Find where the given text appears and provide that cell's center as [X, Y] coordinate. 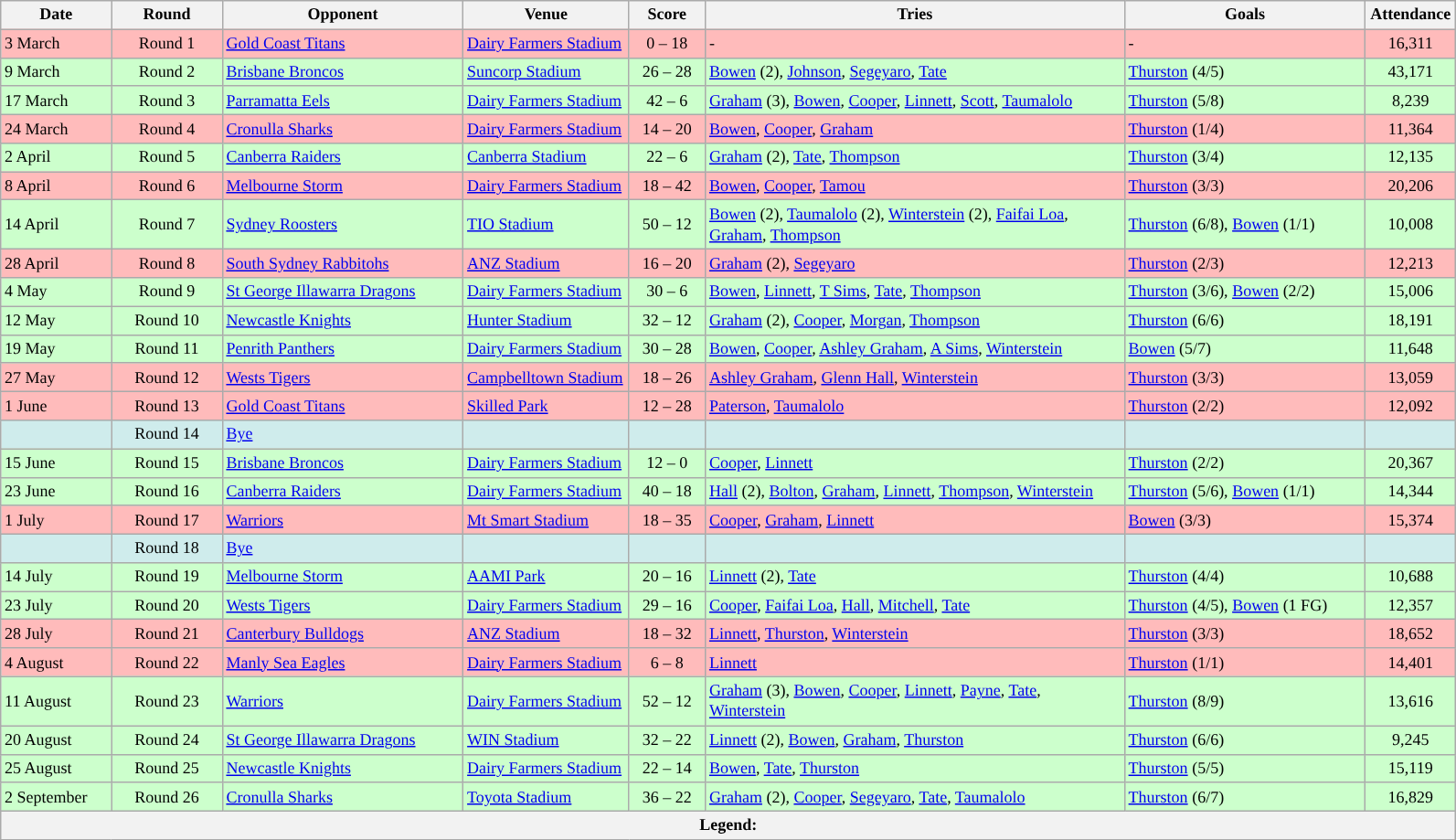
12 – 0 [667, 463]
40 – 18 [667, 492]
Venue [547, 15]
16,829 [1411, 797]
Opponent [343, 15]
WIN Stadium [547, 740]
Thurston (5/8) [1245, 101]
Goals [1245, 15]
Round 2 [166, 71]
Round 14 [166, 435]
Thurston (8/9) [1245, 701]
28 July [57, 634]
Skilled Park [547, 406]
10,688 [1411, 578]
Round 22 [166, 662]
Suncorp Stadium [547, 71]
2 April [57, 157]
24 March [57, 128]
14,344 [1411, 492]
Cooper, Faifai Loa, Hall, Mitchell, Tate [916, 605]
0 – 18 [667, 44]
Thurston (6/8), Bowen (1/1) [1245, 225]
14 – 20 [667, 128]
South Sydney Rabbitohs [343, 263]
32 – 22 [667, 740]
Bowen (2), Taumalolo (2), Winterstein (2), Faifai Loa, Graham, Thompson [916, 225]
Bowen (3/3) [1245, 519]
Tries [916, 15]
26 – 28 [667, 71]
Round 25 [166, 768]
Round 9 [166, 292]
1 June [57, 406]
Graham (3), Bowen, Cooper, Linnett, Payne, Tate, Winterstein [916, 701]
Graham (2), Segeyaro [916, 263]
Round 18 [166, 548]
Hunter Stadium [547, 320]
Round [166, 15]
Thurston (4/4) [1245, 578]
3 March [57, 44]
Graham (2), Tate, Thompson [916, 157]
18 – 26 [667, 377]
Cooper, Linnett [916, 463]
12,357 [1411, 605]
Round 24 [166, 740]
12,092 [1411, 406]
52 – 12 [667, 701]
Linnett [916, 662]
Canberra Stadium [547, 157]
Manly Sea Eagles [343, 662]
14,401 [1411, 662]
Round 16 [166, 492]
Bowen (2), Johnson, Segeyaro, Tate [916, 71]
Thurston (5/5) [1245, 768]
Sydney Roosters [343, 225]
18 – 35 [667, 519]
Canterbury Bulldogs [343, 634]
Linnett (2), Bowen, Graham, Thurston [916, 740]
9,245 [1411, 740]
Hall (2), Bolton, Graham, Linnett, Thompson, Winterstein [916, 492]
8 April [57, 186]
Round 21 [166, 634]
Graham (3), Bowen, Cooper, Linnett, Scott, Taumalolo [916, 101]
22 – 14 [667, 768]
Round 23 [166, 701]
Mt Smart Stadium [547, 519]
Thurston (2/3) [1245, 263]
16 – 20 [667, 263]
Bowen, Cooper, Graham [916, 128]
11,364 [1411, 128]
Round 19 [166, 578]
4 May [57, 292]
6 – 8 [667, 662]
Round 10 [166, 320]
16,311 [1411, 44]
18 – 42 [667, 186]
Toyota Stadium [547, 797]
28 April [57, 263]
12,135 [1411, 157]
Linnett (2), Tate [916, 578]
13,059 [1411, 377]
17 March [57, 101]
30 – 28 [667, 349]
18,652 [1411, 634]
Thurston (3/4) [1245, 157]
25 August [57, 768]
Date [57, 15]
8,239 [1411, 101]
14 July [57, 578]
Thurston (4/5), Bowen (1 FG) [1245, 605]
20 August [57, 740]
42 – 6 [667, 101]
23 June [57, 492]
Round 13 [166, 406]
Round 12 [166, 377]
1 July [57, 519]
32 – 12 [667, 320]
Legend: [728, 824]
20,206 [1411, 186]
13,616 [1411, 701]
Thurston (3/6), Bowen (2/2) [1245, 292]
TIO Stadium [547, 225]
Bowen, Linnett, T Sims, Tate, Thompson [916, 292]
Thurston (4/5) [1245, 71]
Round 4 [166, 128]
18,191 [1411, 320]
Thurston (5/6), Bowen (1/1) [1245, 492]
23 July [57, 605]
Round 1 [166, 44]
Bowen, Cooper, Ashley Graham, A Sims, Winterstein [916, 349]
Thurston (1/4) [1245, 128]
22 – 6 [667, 157]
12 – 28 [667, 406]
Campbelltown Stadium [547, 377]
Round 8 [166, 263]
27 May [57, 377]
12 May [57, 320]
4 August [57, 662]
Cooper, Graham, Linnett [916, 519]
15,374 [1411, 519]
30 – 6 [667, 292]
Graham (2), Cooper, Segeyaro, Tate, Taumalolo [916, 797]
Round 11 [166, 349]
Graham (2), Cooper, Morgan, Thompson [916, 320]
Attendance [1411, 15]
Round 26 [166, 797]
Bowen, Tate, Thurston [916, 768]
19 May [57, 349]
Paterson, Taumalolo [916, 406]
Round 7 [166, 225]
Round 15 [166, 463]
Parramatta Eels [343, 101]
Round 5 [166, 157]
Bowen (5/7) [1245, 349]
Linnett, Thurston, Winterstein [916, 634]
18 – 32 [667, 634]
12,213 [1411, 263]
15 June [57, 463]
Ashley Graham, Glenn Hall, Winterstein [916, 377]
2 September [57, 797]
AAMI Park [547, 578]
10,008 [1411, 225]
43,171 [1411, 71]
Round 3 [166, 101]
20 – 16 [667, 578]
11,648 [1411, 349]
Thurston (6/7) [1245, 797]
15,006 [1411, 292]
Score [667, 15]
Round 20 [166, 605]
11 August [57, 701]
Round 6 [166, 186]
Penrith Panthers [343, 349]
29 – 16 [667, 605]
Thurston (1/1) [1245, 662]
Round 17 [166, 519]
20,367 [1411, 463]
14 April [57, 225]
9 March [57, 71]
36 – 22 [667, 797]
15,119 [1411, 768]
Bowen, Cooper, Tamou [916, 186]
50 – 12 [667, 225]
